Locate the cell with the specified text and output its [x, y] center coordinate. 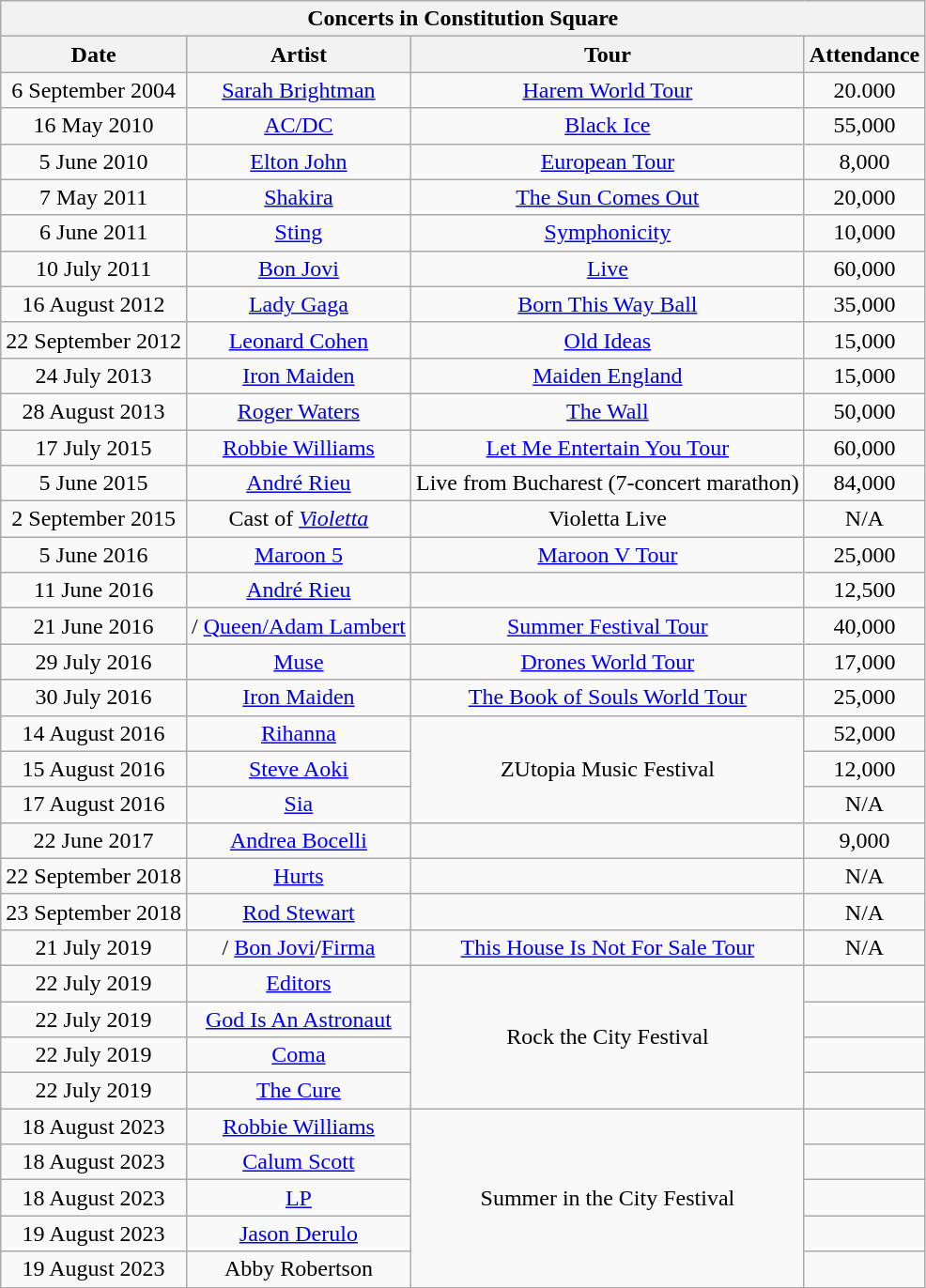
29 July 2016 [94, 662]
28 August 2013 [94, 411]
17 July 2015 [94, 448]
The Wall [607, 411]
Cast of Violetta [299, 519]
Andrea Bocelli [299, 840]
Sia [299, 805]
2 September 2015 [94, 519]
AC/DC [299, 126]
Bon Jovi [299, 268]
Rock the City Festival [607, 1036]
7 May 2011 [94, 197]
6 June 2011 [94, 233]
30 July 2016 [94, 698]
Summer Festival Tour [607, 626]
Abby Robertson [299, 1269]
20,000 [864, 197]
Maroon 5 [299, 555]
22 September 2012 [94, 340]
12,500 [864, 590]
Let Me Entertain You Tour [607, 448]
Muse [299, 662]
/ Queen/Adam Lambert [299, 626]
Leonard Cohen [299, 340]
5 June 2010 [94, 161]
Coma [299, 1055]
22 June 2017 [94, 840]
/ Bon Jovi/Firma [299, 947]
Roger Waters [299, 411]
21 June 2016 [94, 626]
Elton John [299, 161]
55,000 [864, 126]
50,000 [864, 411]
Drones World Tour [607, 662]
24 July 2013 [94, 376]
The Cure [299, 1091]
35,000 [864, 304]
Tour [607, 54]
Maroon V Tour [607, 555]
8,000 [864, 161]
Summer in the City Festival [607, 1198]
17,000 [864, 662]
Lady Gaga [299, 304]
Rod Stewart [299, 912]
Maiden England [607, 376]
11 June 2016 [94, 590]
40,000 [864, 626]
God Is An Astronaut [299, 1019]
Jason Derulo [299, 1234]
Harem World Tour [607, 90]
Hurts [299, 876]
Attendance [864, 54]
52,000 [864, 733]
17 August 2016 [94, 805]
16 August 2012 [94, 304]
20.000 [864, 90]
10 July 2011 [94, 268]
Calum Scott [299, 1162]
Black Ice [607, 126]
Shakira [299, 197]
10,000 [864, 233]
Editors [299, 983]
84,000 [864, 483]
9,000 [864, 840]
Symphonicity [607, 233]
16 May 2010 [94, 126]
5 June 2015 [94, 483]
Artist [299, 54]
14 August 2016 [94, 733]
12,000 [864, 769]
Rihanna [299, 733]
Concerts in Constitution Square [463, 19]
Sarah Brightman [299, 90]
6 September 2004 [94, 90]
The Sun Comes Out [607, 197]
Sting [299, 233]
23 September 2018 [94, 912]
Live [607, 268]
Steve Aoki [299, 769]
European Tour [607, 161]
22 September 2018 [94, 876]
21 July 2019 [94, 947]
5 June 2016 [94, 555]
Violetta Live [607, 519]
Born This Way Ball [607, 304]
15 August 2016 [94, 769]
Live from Bucharest (7-concert marathon) [607, 483]
ZUtopia Music Festival [607, 769]
Date [94, 54]
This House Is Not For Sale Tour [607, 947]
The Book of Souls World Tour [607, 698]
Old Ideas [607, 340]
LP [299, 1198]
